Determine the [X, Y] coordinate at the center of the cell enclosing the given text.  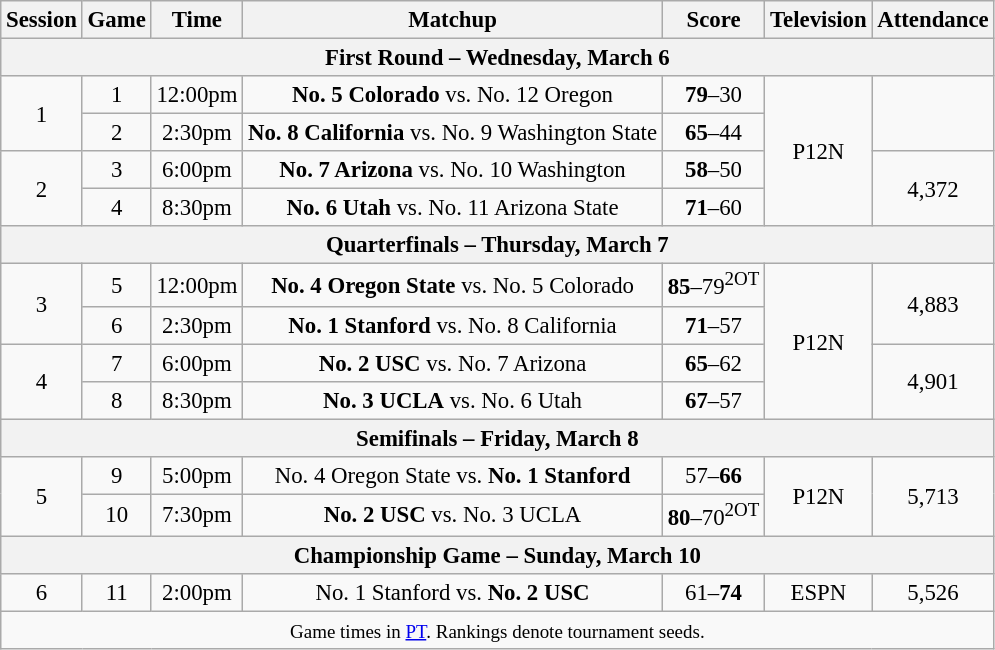
79–30 [713, 95]
No. 6 Utah vs. No. 11 Arizona State [453, 208]
67–57 [713, 400]
No. 2 USC vs. No. 7 Arizona [453, 363]
9 [116, 476]
ESPN [818, 593]
57–66 [713, 476]
No. 8 California vs. No. 9 Washington State [453, 133]
Championship Game – Sunday, March 10 [498, 555]
5,526 [933, 593]
No. 5 Colorado vs. No. 12 Oregon [453, 95]
58–50 [713, 170]
Game [116, 20]
No. 4 Oregon State vs. No. 5 Colorado [453, 285]
71–57 [713, 325]
Session [42, 20]
No. 2 USC vs. No. 3 UCLA [453, 515]
Game times in PT. Rankings denote tournament seeds. [498, 631]
No. 3 UCLA vs. No. 6 Utah [453, 400]
65–44 [713, 133]
No. 1 Stanford vs. No. 8 California [453, 325]
11 [116, 593]
5:00pm [197, 476]
8 [116, 400]
80–702OT [713, 515]
No. 4 Oregon State vs. No. 1 Stanford [453, 476]
No. 7 Arizona vs. No. 10 Washington [453, 170]
4,901 [933, 382]
Quarterfinals – Thursday, March 7 [498, 245]
71–60 [713, 208]
Semifinals – Friday, March 8 [498, 438]
2:00pm [197, 593]
7:30pm [197, 515]
Score [713, 20]
Time [197, 20]
7 [116, 363]
Attendance [933, 20]
10 [116, 515]
First Round – Wednesday, March 6 [498, 58]
No. 1 Stanford vs. No. 2 USC [453, 593]
4,372 [933, 188]
61–74 [713, 593]
Matchup [453, 20]
4,883 [933, 304]
Television [818, 20]
85–792OT [713, 285]
5,713 [933, 497]
65–62 [713, 363]
